Scan for the cell matching the given text and deliver its (X, Y) coordinate at center. 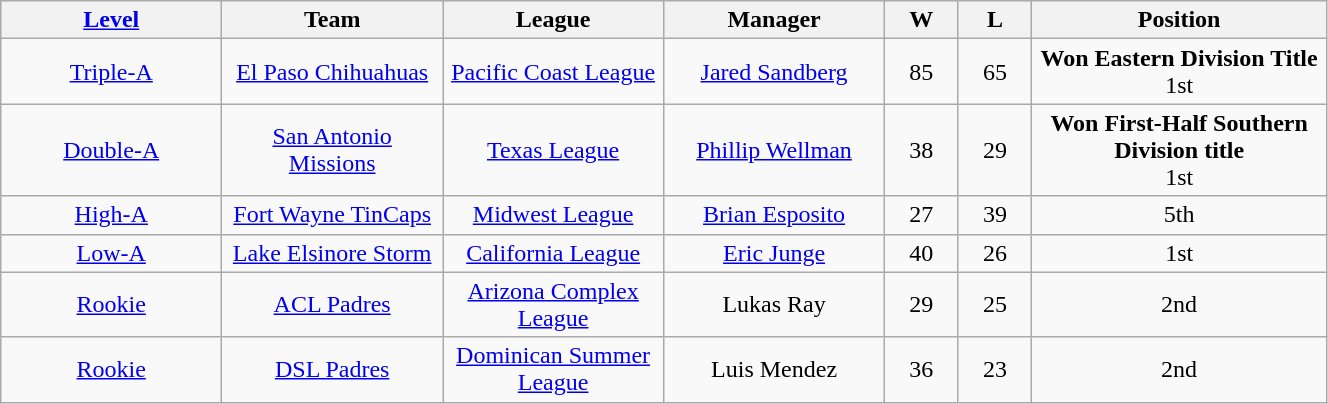
Won Eastern Division Title1st (1180, 72)
23 (995, 370)
5th (1180, 215)
Low-A (112, 253)
DSL Padres (332, 370)
Midwest League (554, 215)
26 (995, 253)
San Antonio Missions (332, 150)
Brian Esposito (774, 215)
Manager (774, 20)
Lukas Ray (774, 304)
Jared Sandberg (774, 72)
Triple-A (112, 72)
California League (554, 253)
65 (995, 72)
Team (332, 20)
25 (995, 304)
1st (1180, 253)
W (922, 20)
Position (1180, 20)
Luis Mendez (774, 370)
Pacific Coast League (554, 72)
League (554, 20)
Arizona Complex League (554, 304)
High-A (112, 215)
Texas League (554, 150)
Won First-Half Southern Division title1st (1180, 150)
Dominican Summer League (554, 370)
36 (922, 370)
27 (922, 215)
Phillip Wellman (774, 150)
El Paso Chihuahuas (332, 72)
Double-A (112, 150)
Fort Wayne TinCaps (332, 215)
39 (995, 215)
38 (922, 150)
L (995, 20)
85 (922, 72)
Lake Elsinore Storm (332, 253)
ACL Padres (332, 304)
40 (922, 253)
Eric Junge (774, 253)
Level (112, 20)
